Return the [x, y] coordinate for the center point of the cell that contains the specified text.  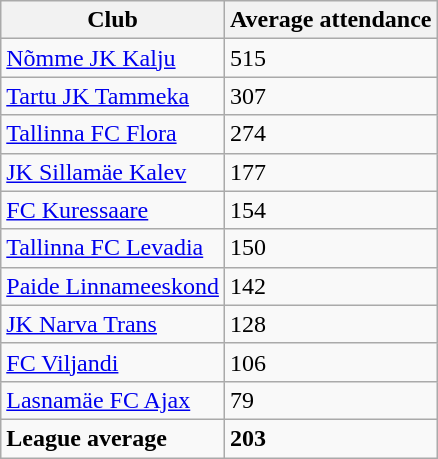
515 [330, 58]
Tartu JK Tammeka [113, 96]
Lasnamäe FC Ajax [113, 400]
142 [330, 286]
177 [330, 172]
79 [330, 400]
Tallinna FC Flora [113, 134]
307 [330, 96]
128 [330, 324]
Club [113, 20]
League average [113, 438]
274 [330, 134]
Average attendance [330, 20]
Tallinna FC Levadia [113, 248]
FC Viljandi [113, 362]
203 [330, 438]
JK Narva Trans [113, 324]
Nõmme JK Kalju [113, 58]
Paide Linnameeskond [113, 286]
150 [330, 248]
FC Kuressaare [113, 210]
106 [330, 362]
JK Sillamäe Kalev [113, 172]
154 [330, 210]
